For the text-containing cell, return its midpoint in (X, Y) coordinate format. 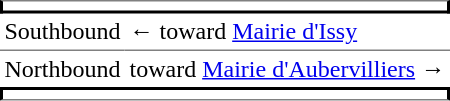
← toward Mairie d'Issy (288, 33)
Northbound (62, 69)
Southbound (62, 33)
toward Mairie d'Aubervilliers → (288, 69)
